Capture the cell that displays the provided text and extract its [x, y] central coordinate. 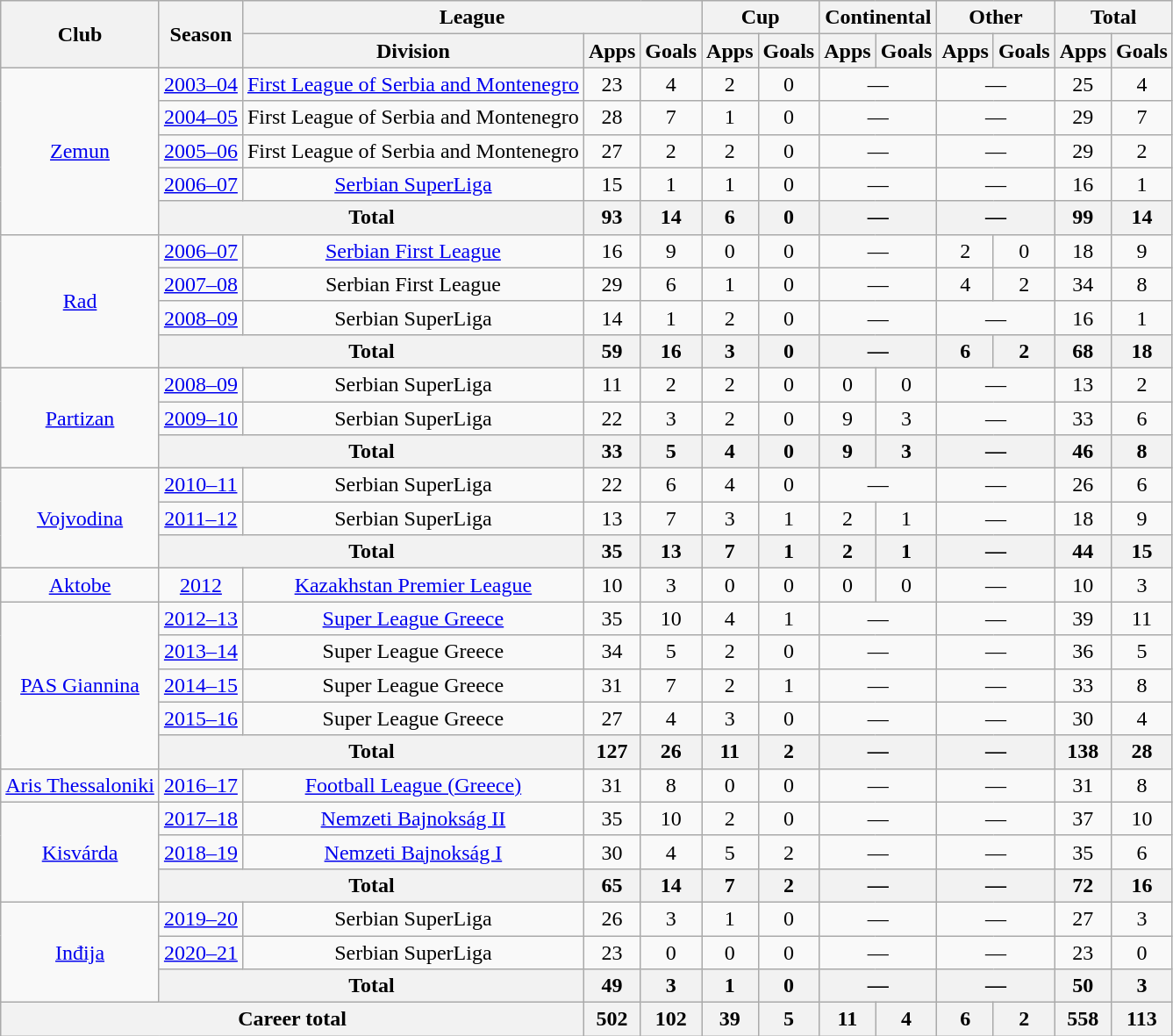
Partizan [81, 418]
99 [1083, 218]
2005–06 [200, 151]
Kazakhstan Premier League [412, 585]
25 [1083, 84]
72 [1083, 885]
2012–13 [200, 618]
Club [81, 34]
Other [996, 18]
46 [1083, 452]
37 [1083, 818]
2012 [200, 585]
2015–16 [200, 718]
44 [1083, 552]
League [472, 18]
Zemun [81, 151]
2003–04 [200, 84]
138 [1083, 752]
2011–12 [200, 518]
2004–05 [200, 118]
2019–20 [200, 918]
36 [1083, 652]
50 [1083, 986]
Continental [878, 18]
2010–11 [200, 485]
65 [612, 885]
Season [200, 34]
Rad [81, 301]
Vojvodina [81, 518]
Nemzeti Bajnokság I [412, 852]
Inđija [81, 952]
102 [671, 1019]
2007–08 [200, 284]
2016–17 [200, 785]
Career total [293, 1019]
558 [1083, 1019]
93 [612, 218]
127 [612, 752]
Division [412, 51]
2018–19 [200, 852]
2009–10 [200, 418]
59 [612, 351]
Cup [761, 18]
Aris Thessaloniki [81, 785]
2013–14 [200, 652]
2020–21 [200, 952]
Aktobe [81, 585]
2017–18 [200, 818]
502 [612, 1019]
68 [1083, 351]
PAS Giannina [81, 685]
49 [612, 986]
Football League (Greece) [412, 785]
Nemzeti Bajnokság II [412, 818]
113 [1142, 1019]
2014–15 [200, 685]
Kisvárda [81, 852]
